Output the (x, y) coordinate of the center of the cell containing the given text.  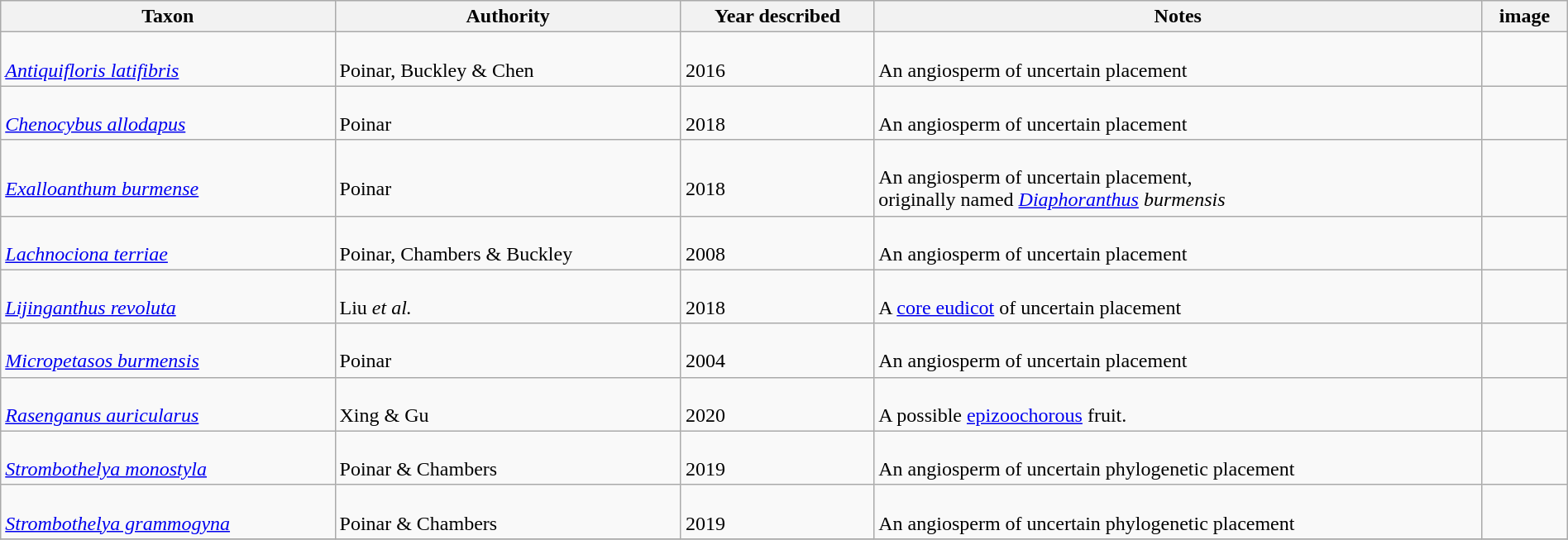
Year described (777, 17)
Rasenganus auricularus (168, 404)
2008 (777, 243)
Taxon (168, 17)
Lijinganthus revoluta (168, 296)
Authority (508, 17)
Xing & Gu (508, 404)
Strombothelya grammogyna (168, 511)
Lachnociona terriae (168, 243)
image (1525, 17)
Chenocybus allodapus (168, 112)
Liu et al. (508, 296)
2020 (777, 404)
Notes (1178, 17)
Strombothelya monostyla (168, 458)
A possible epizoochorous fruit. (1178, 404)
2004 (777, 351)
Exalloanthum burmense (168, 178)
Antiquifloris latifibris (168, 60)
Poinar, Buckley & Chen (508, 60)
Micropetasos burmensis (168, 351)
An angiosperm of uncertain placement,originally named Diaphoranthus burmensis (1178, 178)
A core eudicot of uncertain placement (1178, 296)
Poinar, Chambers & Buckley (508, 243)
2016 (777, 60)
